Scan for the cell matching the given text and deliver its (X, Y) coordinate at center. 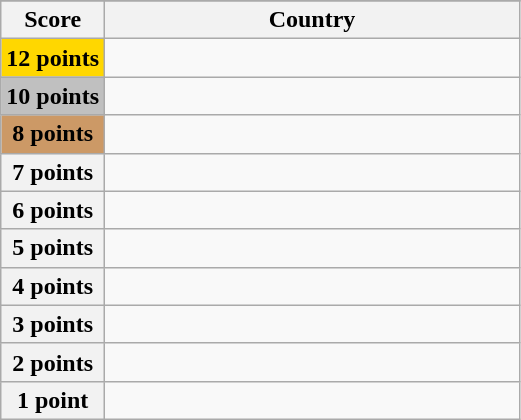
12 points (53, 58)
2 points (53, 362)
1 point (53, 400)
4 points (53, 286)
6 points (53, 210)
Country (312, 20)
5 points (53, 248)
8 points (53, 134)
10 points (53, 96)
Score (53, 20)
7 points (53, 172)
3 points (53, 324)
